Detect which cell encompasses the target text, then output its (x, y) center coordinate. 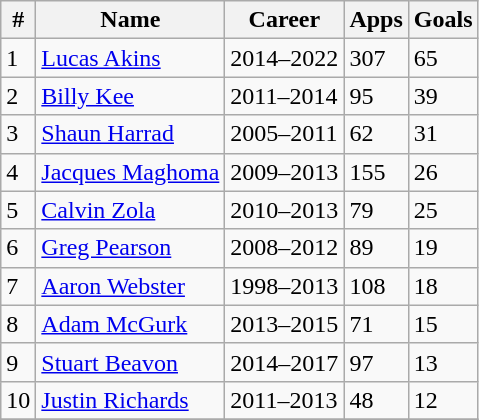
2014–2017 (284, 362)
39 (443, 96)
2005–2011 (284, 134)
89 (376, 248)
3 (18, 134)
65 (443, 58)
1 (18, 58)
12 (443, 400)
Goals (443, 20)
307 (376, 58)
8 (18, 324)
2014–2022 (284, 58)
155 (376, 172)
Career (284, 20)
Adam McGurk (130, 324)
108 (376, 286)
9 (18, 362)
Billy Kee (130, 96)
5 (18, 210)
4 (18, 172)
19 (443, 248)
2009–2013 (284, 172)
Shaun Harrad (130, 134)
18 (443, 286)
2008–2012 (284, 248)
79 (376, 210)
Calvin Zola (130, 210)
71 (376, 324)
2011–2013 (284, 400)
2013–2015 (284, 324)
13 (443, 362)
# (18, 20)
Name (130, 20)
7 (18, 286)
25 (443, 210)
31 (443, 134)
95 (376, 96)
Aaron Webster (130, 286)
Apps (376, 20)
2011–2014 (284, 96)
2 (18, 96)
26 (443, 172)
Stuart Beavon (130, 362)
48 (376, 400)
10 (18, 400)
Justin Richards (130, 400)
15 (443, 324)
Jacques Maghoma (130, 172)
6 (18, 248)
1998–2013 (284, 286)
62 (376, 134)
2010–2013 (284, 210)
Greg Pearson (130, 248)
97 (376, 362)
Lucas Akins (130, 58)
